Scan for the cell matching the given text and deliver its (x, y) coordinate at center. 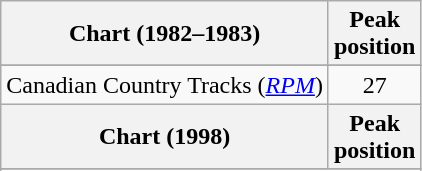
Chart (1998) (165, 136)
Canadian Country Tracks (RPM) (165, 85)
Chart (1982–1983) (165, 34)
27 (374, 85)
